Capture the cell that displays the provided text and extract its [x, y] central coordinate. 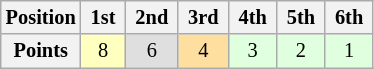
3 [253, 51]
8 [104, 51]
6th [349, 17]
4 [203, 51]
4th [253, 17]
Points [41, 51]
2 [301, 51]
6 [152, 51]
1st [104, 17]
3rd [203, 17]
2nd [152, 17]
5th [301, 17]
1 [349, 51]
Position [41, 17]
